Output the (x, y) coordinate of the center of the cell containing the given text.  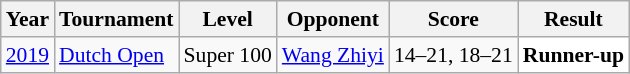
Score (454, 19)
Opponent (333, 19)
Runner-up (574, 55)
Tournament (116, 19)
2019 (28, 55)
Year (28, 19)
Dutch Open (116, 55)
Wang Zhiyi (333, 55)
14–21, 18–21 (454, 55)
Level (228, 19)
Result (574, 19)
Super 100 (228, 55)
